For the text-containing cell, return its midpoint in [x, y] coordinate format. 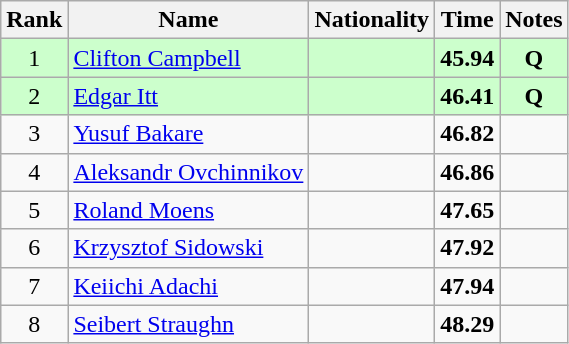
7 [34, 286]
5 [34, 210]
Clifton Campbell [188, 58]
1 [34, 58]
Seibert Straughn [188, 324]
3 [34, 134]
Roland Moens [188, 210]
47.65 [468, 210]
Nationality [372, 20]
46.82 [468, 134]
Yusuf Bakare [188, 134]
46.86 [468, 172]
Krzysztof Sidowski [188, 248]
Time [468, 20]
Notes [534, 20]
6 [34, 248]
47.94 [468, 286]
4 [34, 172]
46.41 [468, 96]
Rank [34, 20]
Name [188, 20]
8 [34, 324]
48.29 [468, 324]
2 [34, 96]
47.92 [468, 248]
45.94 [468, 58]
Aleksandr Ovchinnikov [188, 172]
Edgar Itt [188, 96]
Keiichi Adachi [188, 286]
